Output the (x, y) coordinate of the center of the cell containing the given text.  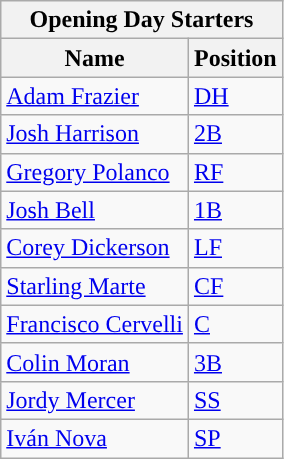
Adam Frazier (95, 96)
SS (235, 400)
C (235, 324)
3B (235, 362)
Starling Marte (95, 286)
DH (235, 96)
Francisco Cervelli (95, 324)
Colin Moran (95, 362)
LF (235, 248)
CF (235, 286)
SP (235, 438)
Jordy Mercer (95, 400)
1B (235, 210)
Position (235, 58)
Josh Bell (95, 210)
Iván Nova (95, 438)
Josh Harrison (95, 134)
Opening Day Starters (142, 20)
Gregory Polanco (95, 172)
Name (95, 58)
2B (235, 134)
Corey Dickerson (95, 248)
RF (235, 172)
